Return (x, y) of the center of cell containing provided text 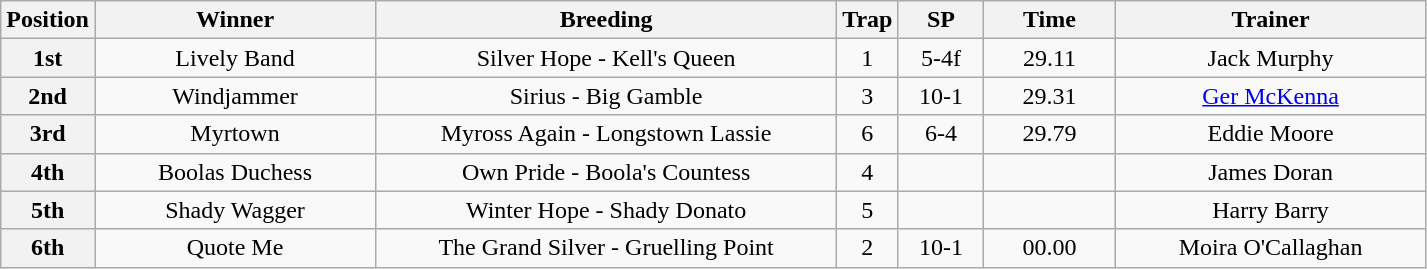
Windjammer (234, 96)
Shady Wagger (234, 210)
James Doran (1270, 172)
2 (868, 248)
3rd (48, 134)
00.00 (1050, 248)
Myrtown (234, 134)
3 (868, 96)
Breeding (606, 20)
5-4f (941, 58)
Own Pride - Boola's Countess (606, 172)
29.11 (1050, 58)
Myross Again - Longstown Lassie (606, 134)
29.31 (1050, 96)
4th (48, 172)
Moira O'Callaghan (1270, 248)
The Grand Silver - Gruelling Point (606, 248)
Winner (234, 20)
1 (868, 58)
Eddie Moore (1270, 134)
2nd (48, 96)
29.79 (1050, 134)
Trap (868, 20)
5 (868, 210)
SP (941, 20)
Lively Band (234, 58)
Boolas Duchess (234, 172)
6th (48, 248)
5th (48, 210)
Jack Murphy (1270, 58)
Position (48, 20)
4 (868, 172)
Ger McKenna (1270, 96)
Winter Hope - Shady Donato (606, 210)
Trainer (1270, 20)
Silver Hope - Kell's Queen (606, 58)
6 (868, 134)
Sirius - Big Gamble (606, 96)
Quote Me (234, 248)
Harry Barry (1270, 210)
Time (1050, 20)
1st (48, 58)
6-4 (941, 134)
